Search for the cell housing the specified text and yield its [x, y] center coordinate. 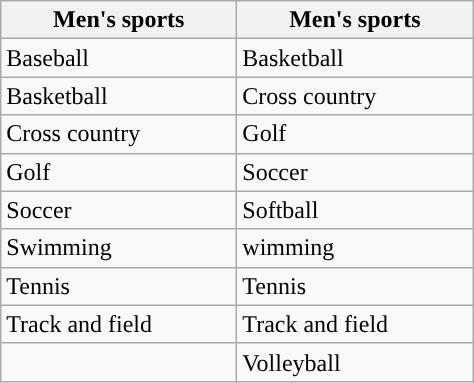
Baseball [119, 58]
Volleyball [355, 362]
Softball [355, 210]
wimming [355, 248]
Swimming [119, 248]
